For the text-containing cell, return its midpoint in (X, Y) coordinate format. 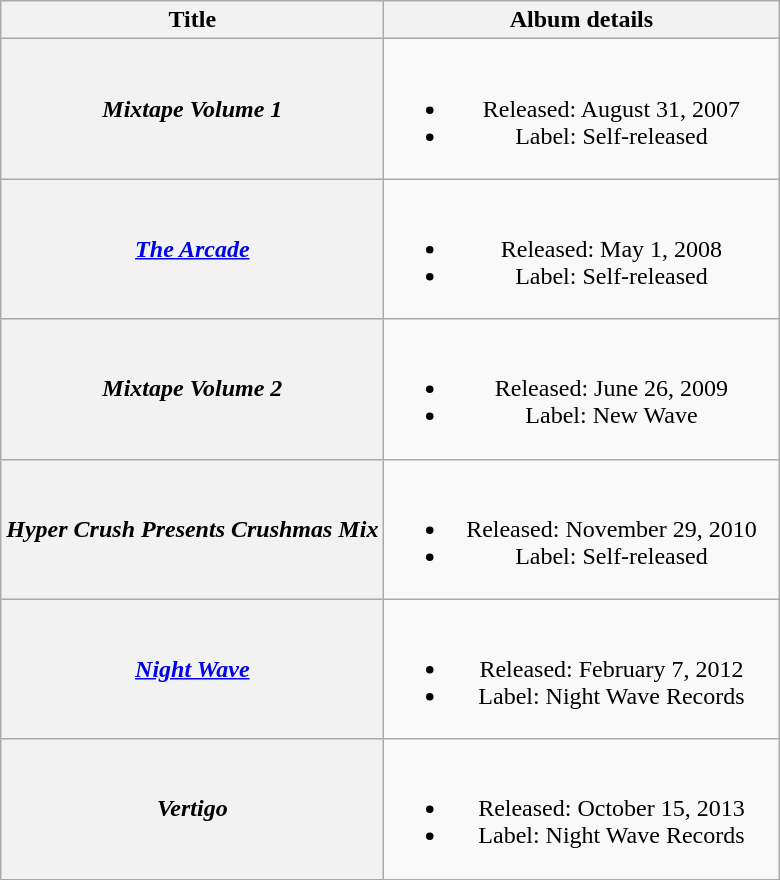
Released: November 29, 2010Label: Self-released (582, 529)
Title (192, 20)
The Arcade (192, 249)
Night Wave (192, 669)
Released: May 1, 2008Label: Self-released (582, 249)
Vertigo (192, 809)
Released: October 15, 2013Label: Night Wave Records (582, 809)
Mixtape Volume 1 (192, 109)
Hyper Crush Presents Crushmas Mix (192, 529)
Mixtape Volume 2 (192, 389)
Released: June 26, 2009Label: New Wave (582, 389)
Released: August 31, 2007Label: Self-released (582, 109)
Released: February 7, 2012Label: Night Wave Records (582, 669)
Album details (582, 20)
